Provide the (X, Y) coordinate of the cell's center where the given text is located.  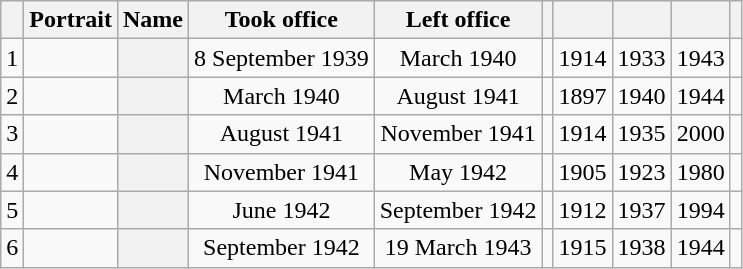
1935 (642, 134)
Took office (282, 20)
6 (12, 248)
1994 (700, 210)
Name (152, 20)
1933 (642, 58)
1980 (700, 172)
Left office (458, 20)
5 (12, 210)
1897 (582, 96)
1912 (582, 210)
1905 (582, 172)
1943 (700, 58)
June 1942 (282, 210)
1938 (642, 248)
8 September 1939 (282, 58)
1940 (642, 96)
1915 (582, 248)
19 March 1943 (458, 248)
1 (12, 58)
2 (12, 96)
1937 (642, 210)
May 1942 (458, 172)
1923 (642, 172)
2000 (700, 134)
4 (12, 172)
Portrait (71, 20)
3 (12, 134)
